Scan for the cell matching the given text and deliver its [X, Y] coordinate at center. 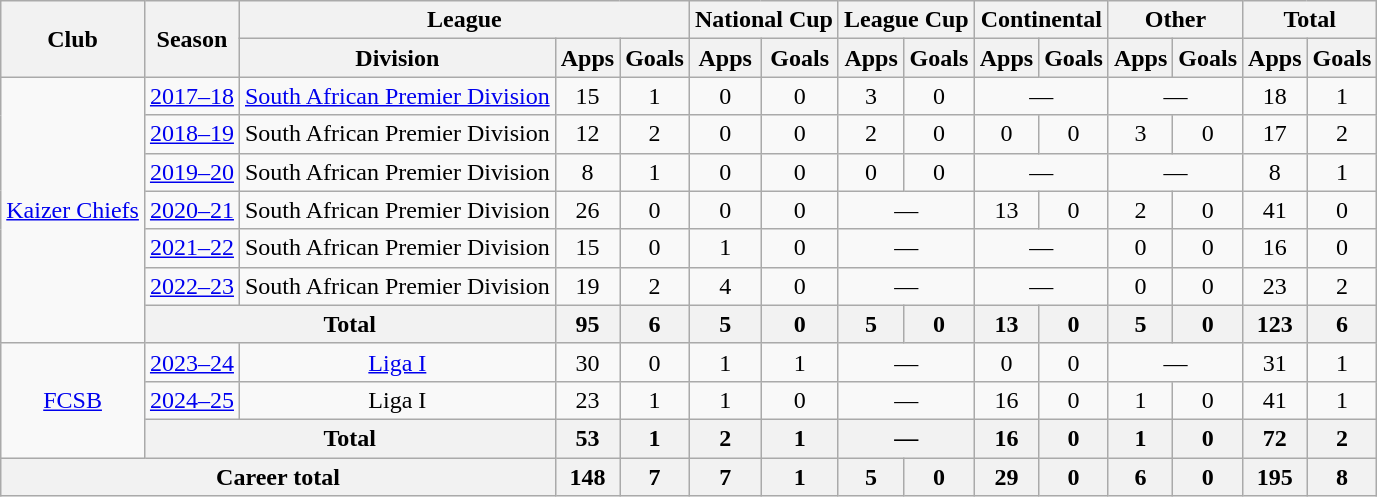
95 [587, 324]
72 [1275, 438]
2017–18 [192, 96]
29 [1006, 477]
4 [725, 286]
Kaizer Chiefs [73, 210]
FCSB [73, 400]
18 [1275, 96]
123 [1275, 324]
League Cup [906, 20]
31 [1275, 362]
195 [1275, 477]
Other [1175, 20]
53 [587, 438]
19 [587, 286]
2024–25 [192, 400]
National Cup [764, 20]
2021–22 [192, 248]
Club [73, 39]
Continental [1041, 20]
2018–19 [192, 134]
2023–24 [192, 362]
30 [587, 362]
148 [587, 477]
2022–23 [192, 286]
17 [1275, 134]
26 [587, 210]
League [464, 20]
Season [192, 39]
Career total [278, 477]
2020–21 [192, 210]
2019–20 [192, 172]
12 [587, 134]
Division [397, 58]
